Capture the cell that displays the provided text and extract its [x, y] central coordinate. 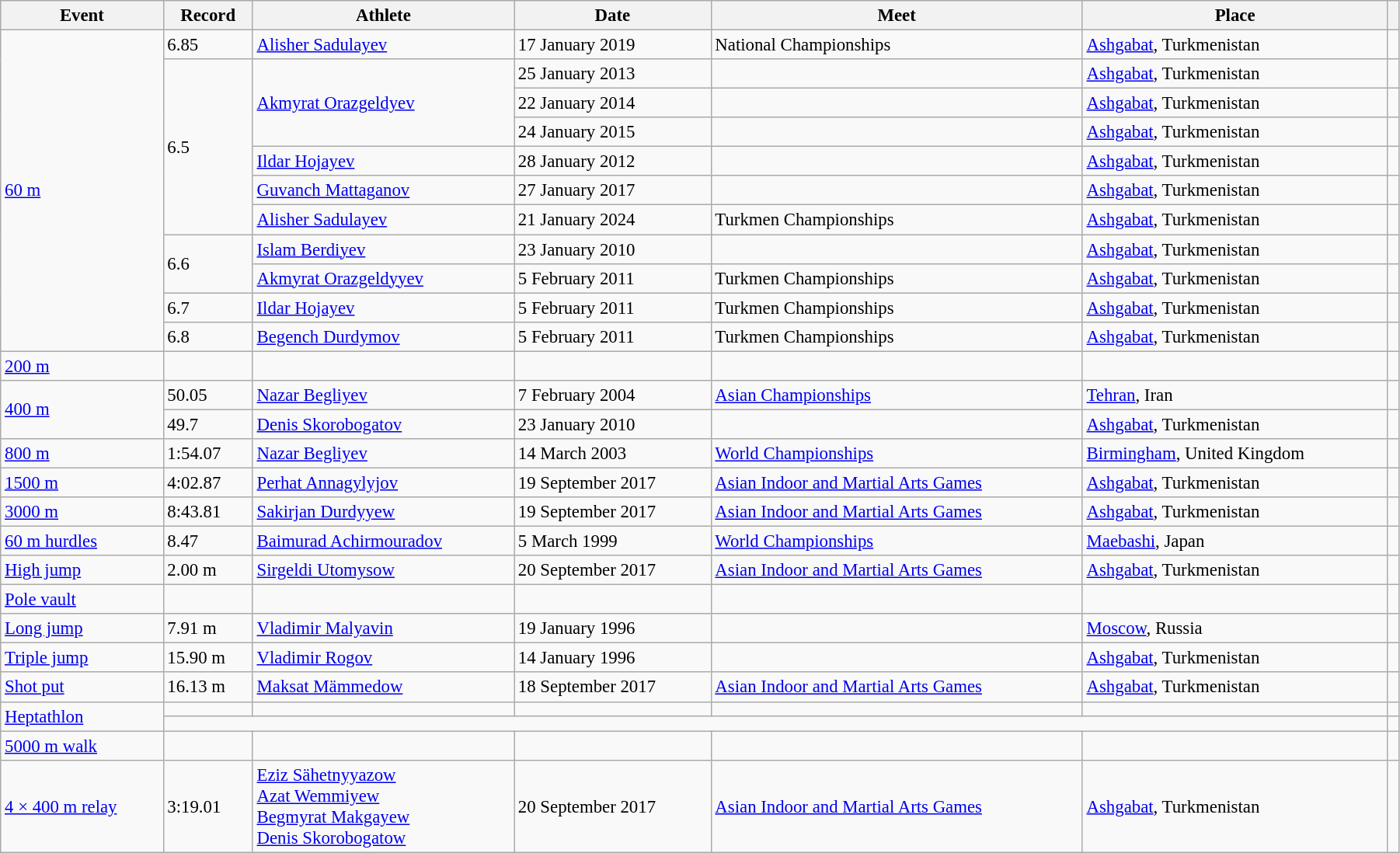
21 January 2024 [613, 220]
5000 m walk [82, 746]
3:19.01 [208, 806]
19 January 1996 [613, 628]
Triple jump [82, 658]
800 m [82, 454]
8.47 [208, 541]
High jump [82, 570]
Sirgeldi Utomysow [383, 570]
Shot put [82, 688]
Heptathlon [82, 716]
Islam Berdiyev [383, 249]
Guvanch Mattaganov [383, 190]
Meet [897, 16]
27 January 2017 [613, 190]
1500 m [82, 482]
15.90 m [208, 658]
6.85 [208, 45]
5 March 1999 [613, 541]
Tehran, Iran [1235, 395]
Birmingham, United Kingdom [1235, 454]
60 m [82, 191]
Record [208, 16]
Maebashi, Japan [1235, 541]
Maksat Mämmedow [383, 688]
1:54.07 [208, 454]
6.7 [208, 308]
Date [613, 16]
16.13 m [208, 688]
Long jump [82, 628]
National Championships [897, 45]
Asian Championships [897, 395]
25 January 2013 [613, 74]
Pole vault [82, 600]
Begench Durdymov [383, 336]
7 February 2004 [613, 395]
17 January 2019 [613, 45]
50.05 [208, 395]
Athlete [383, 16]
Sakirjan Durdyyew [383, 512]
24 January 2015 [613, 132]
18 September 2017 [613, 688]
49.7 [208, 424]
200 m [82, 366]
Vladimir Rogov [383, 658]
28 January 2012 [613, 162]
400 m [82, 410]
4 × 400 m relay [82, 806]
Place [1235, 16]
Denis Skorobogatov [383, 424]
14 January 1996 [613, 658]
8:43.81 [208, 512]
22 January 2014 [613, 103]
3000 m [82, 512]
Eziz SähetnyyazowAzat WemmiyewBegmyrat MakgayewDenis Skorobogatow [383, 806]
6.6 [208, 264]
Vladimir Malyavin [383, 628]
Akmyrat Orazgeldyev [383, 103]
6.8 [208, 336]
Event [82, 16]
6.5 [208, 147]
Akmyrat Orazgeldyyev [383, 278]
7.91 m [208, 628]
60 m hurdles [82, 541]
Baimurad Achirmouradov [383, 541]
4:02.87 [208, 482]
Moscow, Russia [1235, 628]
14 March 2003 [613, 454]
Perhat Annagylyjov [383, 482]
2.00 m [208, 570]
